Extract the (x, y) coordinate from the center of the cell holding the provided text.  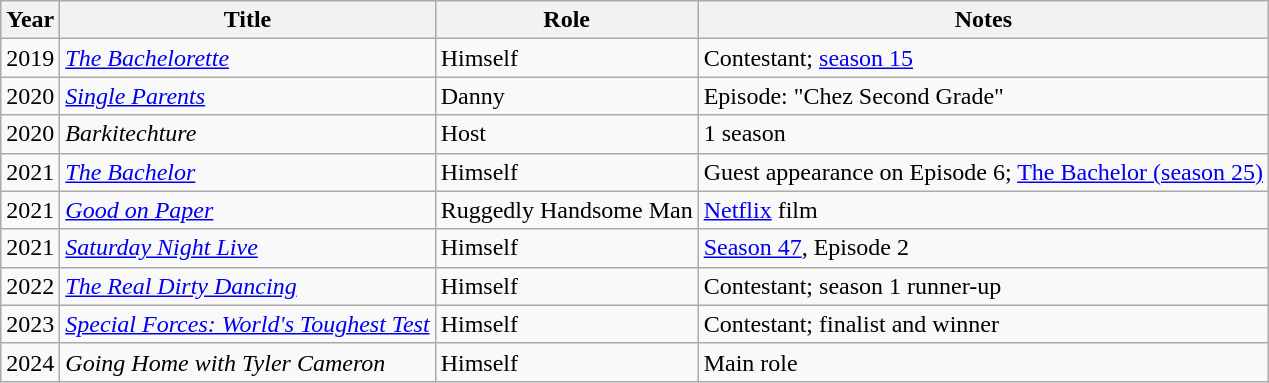
Saturday Night Live (248, 248)
Single Parents (248, 96)
The Bachelor (248, 172)
Notes (983, 20)
Special Forces: World's Toughest Test (248, 324)
2024 (30, 362)
The Bachelorette (248, 58)
Barkitechture (248, 134)
Host (566, 134)
2022 (30, 286)
Episode: "Chez Second Grade" (983, 96)
Danny (566, 96)
The Real Dirty Dancing (248, 286)
Guest appearance on Episode 6; The Bachelor (season 25) (983, 172)
Main role (983, 362)
2019 (30, 58)
Contestant; season 1 runner-up (983, 286)
Ruggedly Handsome Man (566, 210)
1 season (983, 134)
Title (248, 20)
Role (566, 20)
Contestant; finalist and winner (983, 324)
Good on Paper (248, 210)
2023 (30, 324)
Year (30, 20)
Going Home with Tyler Cameron (248, 362)
Netflix film (983, 210)
Contestant; season 15 (983, 58)
Season 47, Episode 2 (983, 248)
